Pinpoint the cell where the given text exists, returning its (X, Y) midpoint coordinate. 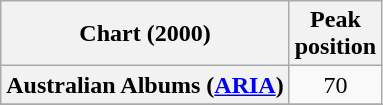
Australian Albums (ARIA) (145, 85)
Chart (2000) (145, 34)
Peakposition (335, 34)
70 (335, 85)
